Search for the cell housing the specified text and yield its (x, y) center coordinate. 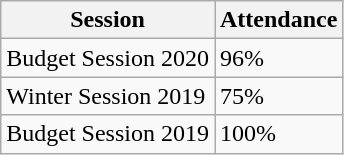
75% (278, 96)
96% (278, 58)
Session (108, 20)
Attendance (278, 20)
100% (278, 134)
Winter Session 2019 (108, 96)
Budget Session 2019 (108, 134)
Budget Session 2020 (108, 58)
